Detect which cell encompasses the target text, then output its (x, y) center coordinate. 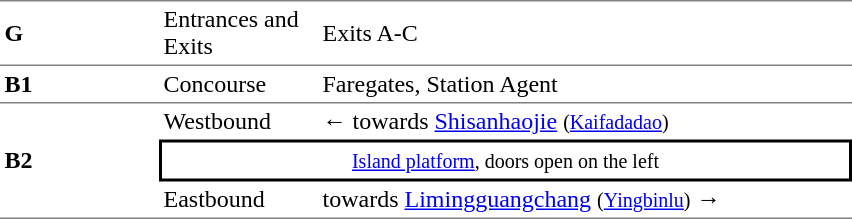
B1 (80, 85)
Island platform, doors open on the left (506, 161)
← towards Shisanhaojie (Kaifadadao) (585, 122)
Westbound (238, 122)
Concourse (238, 85)
Entrances and Exits (238, 33)
Faregates, Station Agent (585, 85)
G (80, 33)
Exits A-C (585, 33)
